For the text-containing cell, return its midpoint in (X, Y) coordinate format. 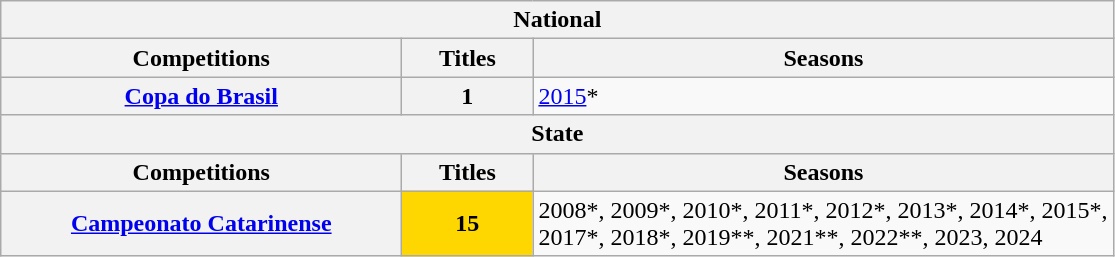
Campeonato Catarinense (202, 224)
Copa do Brasil (202, 96)
National (558, 20)
15 (468, 224)
1 (468, 96)
2008*, 2009*, 2010*, 2011*, 2012*, 2013*, 2014*, 2015*, 2017*, 2018*, 2019**, 2021**, 2022**, 2023, 2024 (824, 224)
2015* (824, 96)
State (558, 134)
